Capture the cell that displays the provided text and extract its [X, Y] central coordinate. 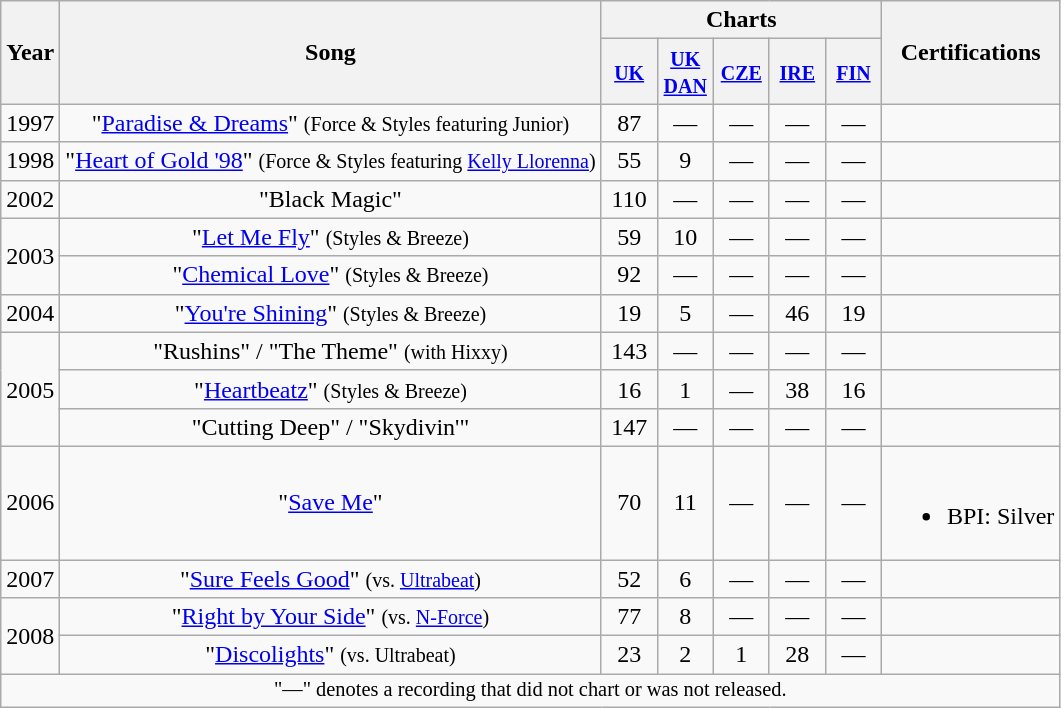
2007 [30, 579]
UK [629, 72]
143 [629, 351]
"Paradise & Dreams" (Force & Styles featuring Junior) [330, 123]
5 [685, 313]
70 [629, 502]
CZE [741, 72]
11 [685, 502]
59 [629, 237]
IRE [797, 72]
28 [797, 655]
UK DAN [685, 72]
BPI: Silver [970, 502]
38 [797, 389]
"Cutting Deep" / "Skydivin'" [330, 427]
2006 [30, 502]
10 [685, 237]
87 [629, 123]
"Save Me" [330, 502]
"Heartbeatz" (Styles & Breeze) [330, 389]
"Black Magic" [330, 199]
Song [330, 52]
2005 [30, 389]
2008 [30, 636]
Certifications [970, 52]
Year [30, 52]
"You're Shining" (Styles & Breeze) [330, 313]
1998 [30, 161]
2003 [30, 256]
52 [629, 579]
"Chemical Love" (Styles & Breeze) [330, 275]
2 [685, 655]
"Right by Your Side" (vs. N-Force) [330, 617]
Charts [741, 20]
"Discolights" (vs. Ultrabeat) [330, 655]
147 [629, 427]
6 [685, 579]
77 [629, 617]
9 [685, 161]
23 [629, 655]
"Sure Feels Good" (vs. Ultrabeat) [330, 579]
110 [629, 199]
2004 [30, 313]
8 [685, 617]
46 [797, 313]
"—" denotes a recording that did not chart or was not released. [530, 691]
2002 [30, 199]
"Let Me Fly" (Styles & Breeze) [330, 237]
"Heart of Gold '98" (Force & Styles featuring Kelly Llorenna) [330, 161]
92 [629, 275]
FIN [853, 72]
"Rushins" / "The Theme" (with Hixxy) [330, 351]
55 [629, 161]
1997 [30, 123]
